Return (x, y) of the center of cell containing provided text 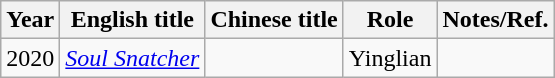
Year (30, 20)
Role (390, 20)
Soul Snatcher (132, 58)
English title (132, 20)
Chinese title (274, 20)
Notes/Ref. (496, 20)
Yinglian (390, 58)
2020 (30, 58)
